Identify which cell holds the provided text, then report its (x, y) central coordinate. 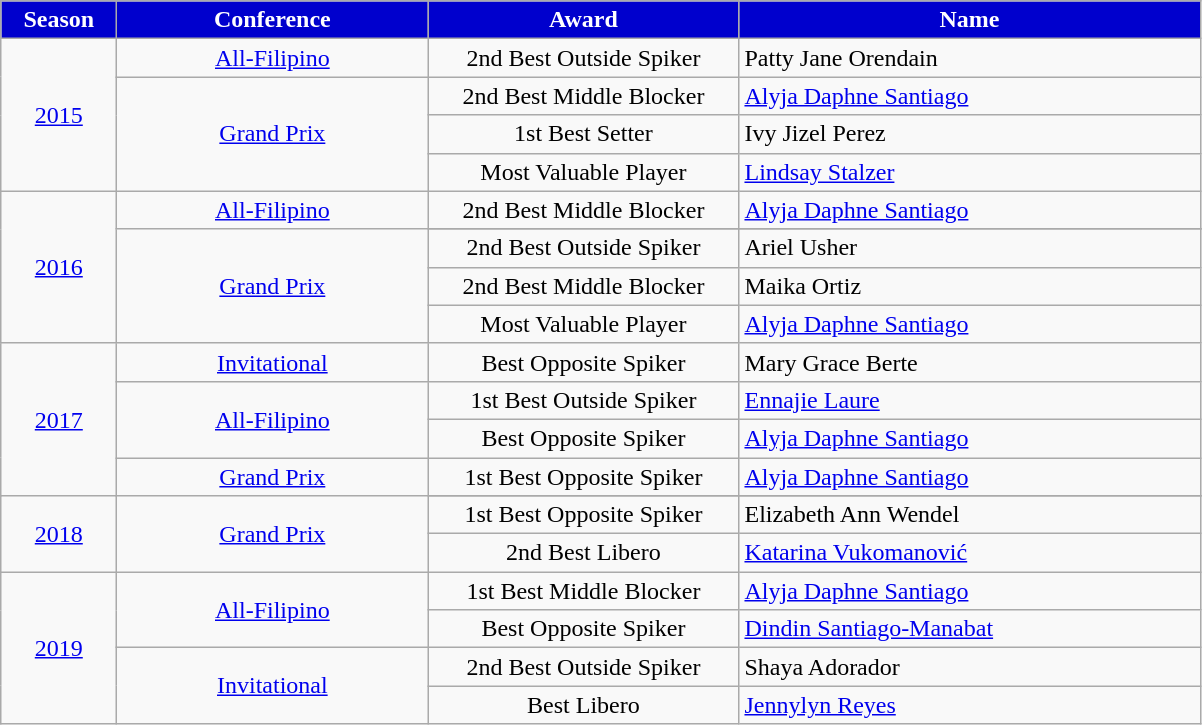
Award (584, 20)
Shaya Adorador (970, 667)
Mary Grace Berte (970, 362)
2016 (59, 267)
2018 (59, 534)
Ariel Usher (970, 248)
2015 (59, 115)
Ennajie Laure (970, 400)
Best Libero (584, 705)
Patty Jane Orendain (970, 58)
Elizabeth Ann Wendel (970, 515)
Conference (272, 20)
2017 (59, 419)
Lindsay Stalzer (970, 172)
Katarina Vukomanović (970, 553)
2019 (59, 648)
Dindin Santiago-Manabat (970, 629)
1st Best Middle Blocker (584, 591)
Jennylyn Reyes (970, 705)
Maika Ortiz (970, 286)
1st Best Outside Spiker (584, 400)
Ivy Jizel Perez (970, 134)
2nd Best Libero (584, 553)
Season (59, 20)
1st Best Setter (584, 134)
Name (970, 20)
